Search for the cell housing the specified text and yield its (x, y) center coordinate. 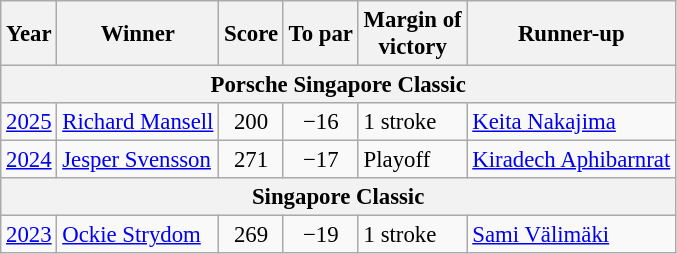
Score (252, 34)
To par (320, 34)
−17 (320, 160)
Ockie Strydom (138, 235)
Sami Välimäki (572, 235)
Keita Nakajima (572, 122)
−19 (320, 235)
Winner (138, 34)
Porsche Singapore Classic (338, 85)
Margin ofvictory (412, 34)
Kiradech Aphibarnrat (572, 160)
2025 (29, 122)
Richard Mansell (138, 122)
Jesper Svensson (138, 160)
269 (252, 235)
−16 (320, 122)
271 (252, 160)
2024 (29, 160)
Singapore Classic (338, 197)
Year (29, 34)
2023 (29, 235)
Playoff (412, 160)
200 (252, 122)
Runner-up (572, 34)
